Output the (X, Y) coordinate of the center of the cell containing the given text.  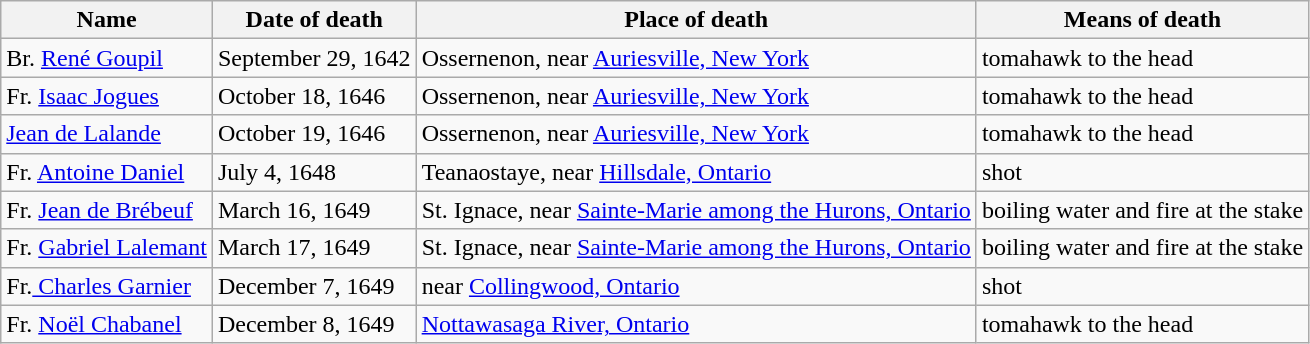
Br. René Goupil (107, 58)
October 18, 1646 (314, 96)
July 4, 1648 (314, 172)
Fr. Noël Chabanel (107, 324)
Fr. Jean de Brébeuf (107, 210)
Date of death (314, 20)
Fr. Antoine Daniel (107, 172)
December 7, 1649 (314, 286)
Nottawasaga River, Ontario (696, 324)
Means of death (1142, 20)
Teanaostaye, near Hillsdale, Ontario (696, 172)
Fr. Isaac Jogues (107, 96)
Fr. Gabriel Lalemant (107, 248)
Jean de Lalande (107, 134)
Place of death (696, 20)
Name (107, 20)
near Collingwood, Ontario (696, 286)
March 17, 1649 (314, 248)
Fr. Charles Garnier (107, 286)
October 19, 1646 (314, 134)
December 8, 1649 (314, 324)
March 16, 1649 (314, 210)
September 29, 1642 (314, 58)
